Provide the [X, Y] coordinate of the cell's center where the given text is located.  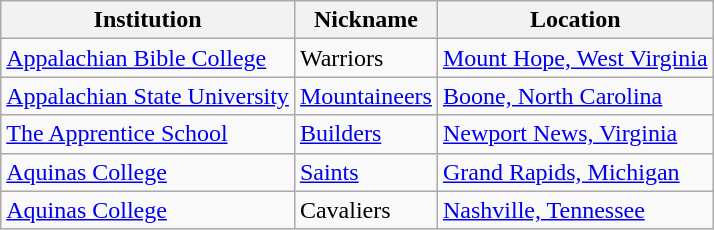
The Apprentice School [148, 134]
Appalachian Bible College [148, 58]
Saints [366, 172]
Boone, North Carolina [575, 96]
Cavaliers [366, 210]
Mountaineers [366, 96]
Appalachian State University [148, 96]
Grand Rapids, Michigan [575, 172]
Newport News, Virginia [575, 134]
Warriors [366, 58]
Nickname [366, 20]
Mount Hope, West Virginia [575, 58]
Institution [148, 20]
Location [575, 20]
Nashville, Tennessee [575, 210]
Builders [366, 134]
